Provide the [X, Y] coordinate of the cell's center where the given text is located.  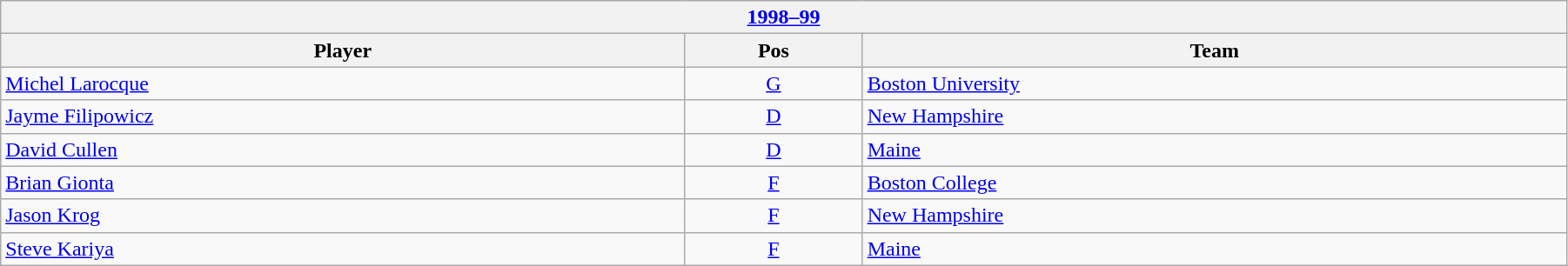
Jason Krog [343, 216]
Jayme Filipowicz [343, 116]
G [774, 83]
1998–99 [784, 17]
Steve Kariya [343, 249]
Team [1215, 50]
Brian Gionta [343, 183]
Michel Larocque [343, 83]
Boston University [1215, 83]
Player [343, 50]
David Cullen [343, 150]
Boston College [1215, 183]
Pos [774, 50]
